Locate the cell with the specified text and output its (X, Y) center coordinate. 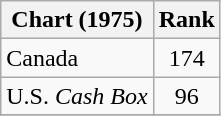
Chart (1975) (77, 20)
Rank (186, 20)
Canada (77, 58)
U.S. Cash Box (77, 96)
174 (186, 58)
96 (186, 96)
